Capture the cell that displays the provided text and extract its [x, y] central coordinate. 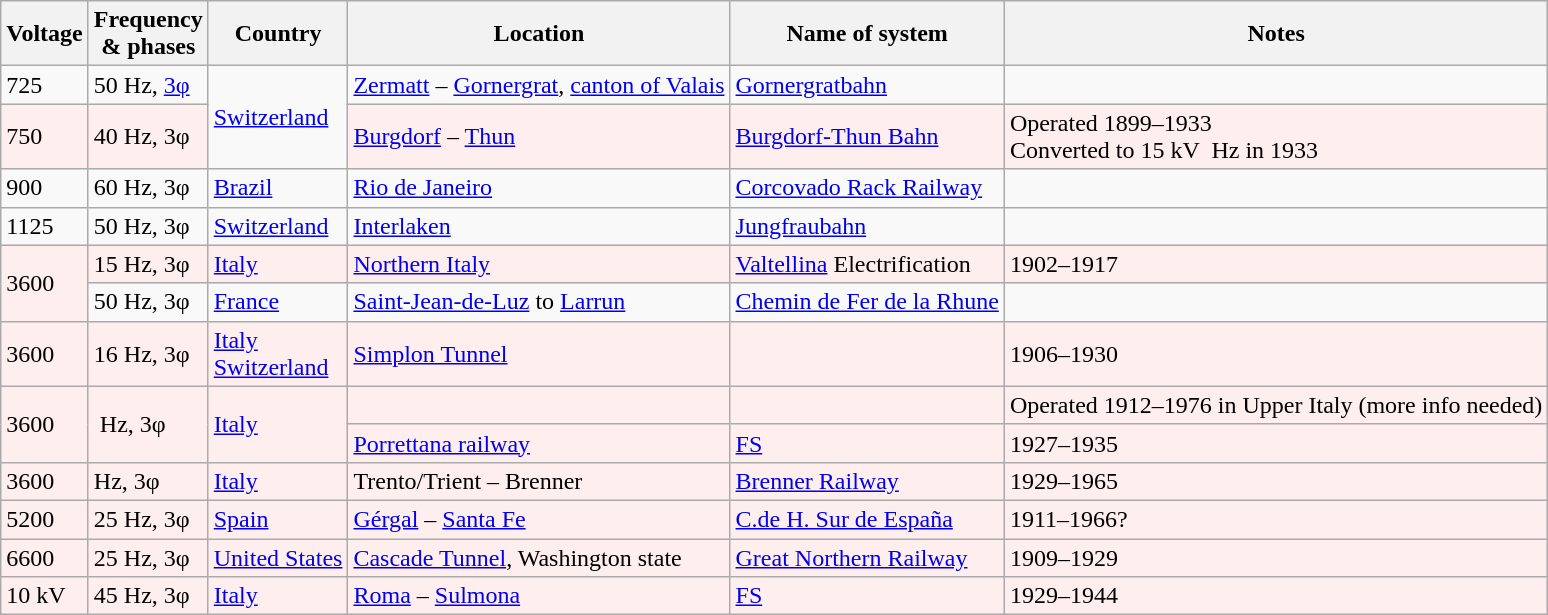
Trento/Trient – Brenner [539, 481]
Valtellina Electrification [867, 264]
16 Hz, 3φ [148, 354]
1909–1929 [1276, 557]
Gérgal – Santa Fe [539, 519]
Chemin de Fer de la Rhune [867, 302]
Name of system [867, 34]
750 [45, 136]
Great Northern Railway [867, 557]
Operated 1899–1933Converted to 15 kV Hz in 1933 [1276, 136]
Simplon Tunnel [539, 354]
1927–1935 [1276, 443]
United States [278, 557]
Country [278, 34]
Rio de Janeiro [539, 188]
Voltage [45, 34]
45 Hz, 3φ [148, 596]
40 Hz, 3φ [148, 136]
Notes [1276, 34]
1911–1966? [1276, 519]
Burgdorf – Thun [539, 136]
Location [539, 34]
Gornergratbahn [867, 85]
Porrettana railway [539, 443]
15 Hz, 3φ [148, 264]
1929–1944 [1276, 596]
C.de H. Sur de España [867, 519]
1929–1965 [1276, 481]
Interlaken [539, 226]
900 [45, 188]
Corcovado Rack Railway [867, 188]
1125 [45, 226]
725 [45, 85]
Cascade Tunnel, Washington state [539, 557]
Burgdorf-Thun Bahn [867, 136]
1902–1917 [1276, 264]
Spain [278, 519]
Northern Italy [539, 264]
Saint-Jean-de-Luz to Larrun [539, 302]
Brazil [278, 188]
10 kV [45, 596]
1906–1930 [1276, 354]
Brenner Railway [867, 481]
5200 [45, 519]
Jungfraubahn [867, 226]
Roma – Sulmona [539, 596]
Zermatt – Gornergrat, canton of Valais [539, 85]
Frequency& phases [148, 34]
Operated 1912–1976 in Upper Italy (more info needed) [1276, 405]
ItalySwitzerland [278, 354]
60 Hz, 3φ [148, 188]
6600 [45, 557]
France [278, 302]
